Output the (X, Y) coordinate of the center of the cell containing the given text.  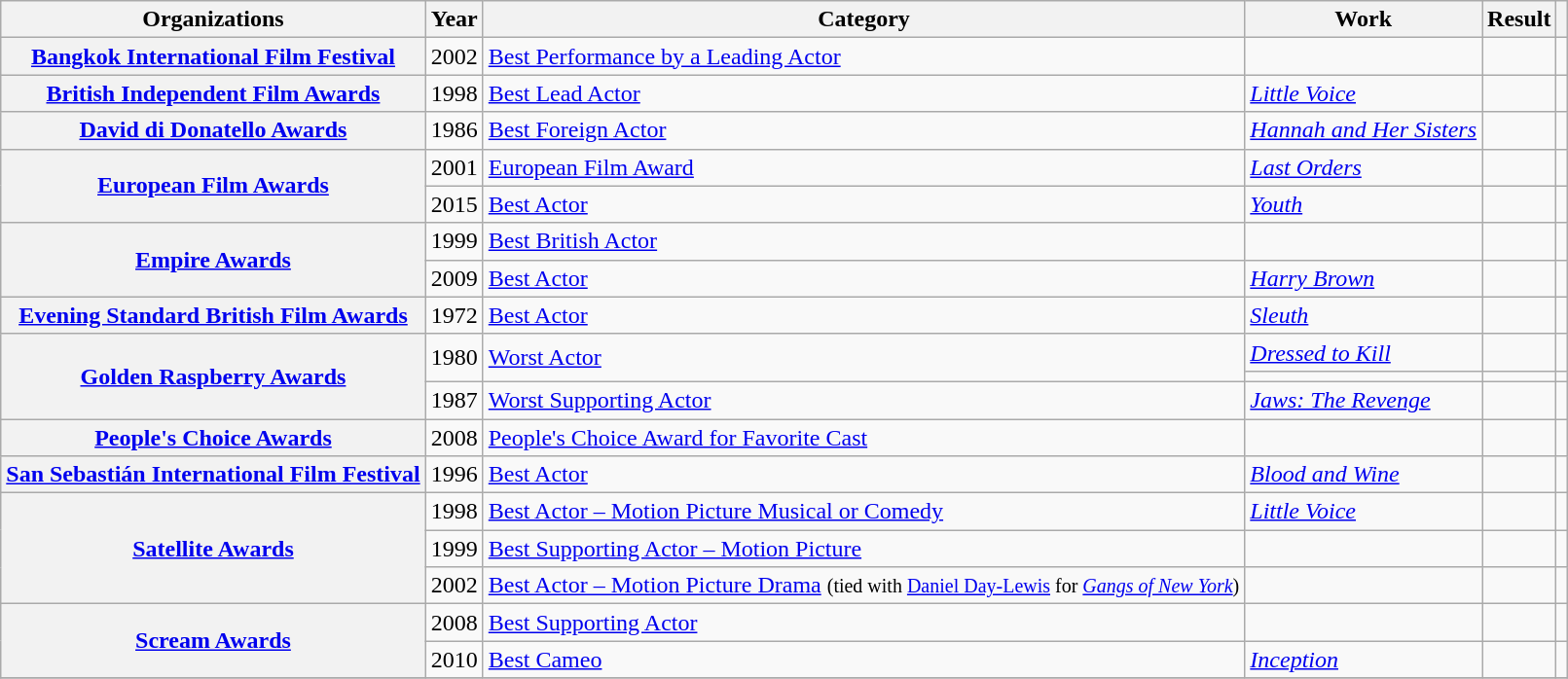
2009 (454, 278)
Best Foreign Actor (864, 130)
Jaws: The Revenge (1364, 400)
Best British Actor (864, 241)
Category (864, 19)
Empire Awards (213, 260)
Youth (1364, 204)
Worst Actor (864, 358)
Golden Raspberry Awards (213, 375)
Sleuth (1364, 315)
Best Supporting Actor (864, 623)
Best Performance by a Leading Actor (864, 56)
Blood and Wine (1364, 475)
European Film Awards (213, 186)
1980 (454, 358)
1986 (454, 130)
Year (454, 19)
David di Donatello Awards (213, 130)
Result (1519, 19)
2015 (454, 204)
Best Actor – Motion Picture Drama (tied with Daniel Day-Lewis for Gangs of New York) (864, 586)
Evening Standard British Film Awards (213, 315)
Worst Supporting Actor (864, 400)
Scream Awards (213, 641)
Dressed to Kill (1364, 352)
2010 (454, 660)
Organizations (213, 19)
Best Supporting Actor – Motion Picture (864, 549)
Inception (1364, 660)
1987 (454, 400)
1972 (454, 315)
Hannah and Her Sisters (1364, 130)
San Sebastián International Film Festival (213, 475)
European Film Award (864, 167)
Bangkok International Film Festival (213, 56)
Harry Brown (1364, 278)
Satellite Awards (213, 549)
Work (1364, 19)
Best Actor – Motion Picture Musical or Comedy (864, 512)
Last Orders (1364, 167)
People's Choice Award for Favorite Cast (864, 437)
2001 (454, 167)
Best Cameo (864, 660)
1996 (454, 475)
People's Choice Awards (213, 437)
British Independent Film Awards (213, 93)
Best Lead Actor (864, 93)
